Determine the [x, y] coordinate at the center of the cell enclosing the given text.  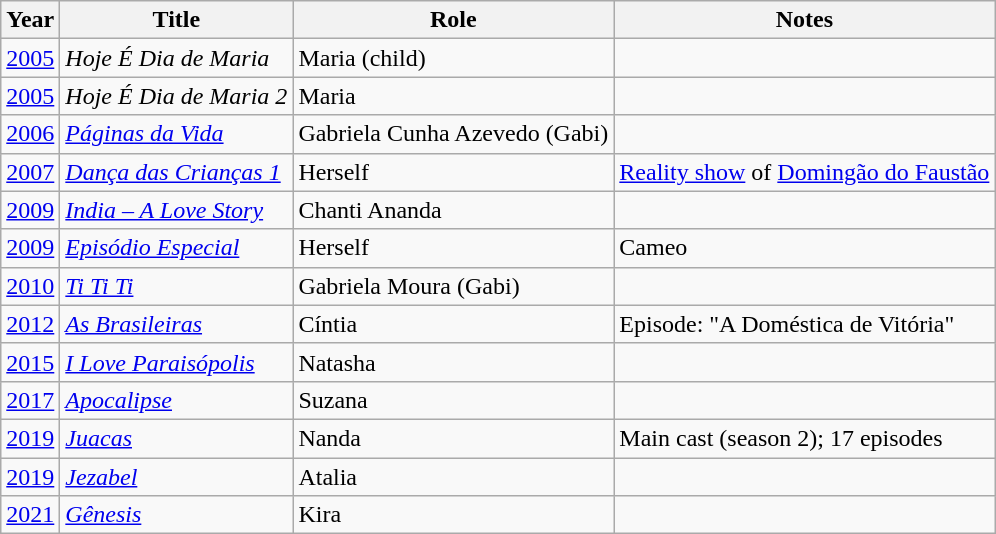
I Love Paraisópolis [176, 362]
2012 [30, 324]
2017 [30, 400]
Suzana [454, 400]
Hoje É Dia de Maria 2 [176, 96]
As Brasileiras [176, 324]
Ti Ti Ti [176, 286]
2007 [30, 172]
Jezabel [176, 477]
Gênesis [176, 515]
Role [454, 20]
Reality show of Domingão do Faustão [804, 172]
Páginas da Vida [176, 134]
India – A Love Story [176, 210]
Title [176, 20]
2015 [30, 362]
Year [30, 20]
Kira [454, 515]
Cíntia [454, 324]
Cameo [804, 248]
Gabriela Cunha Azevedo (Gabi) [454, 134]
Main cast (season 2); 17 episodes [804, 438]
Natasha [454, 362]
Atalia [454, 477]
Dança das Crianças 1 [176, 172]
Apocalipse [176, 400]
Episódio Especial [176, 248]
Hoje É Dia de Maria [176, 58]
Gabriela Moura (Gabi) [454, 286]
Nanda [454, 438]
Chanti Ananda [454, 210]
Maria [454, 96]
Juacas [176, 438]
2006 [30, 134]
2021 [30, 515]
Maria (child) [454, 58]
Notes [804, 20]
2010 [30, 286]
Episode: "A Doméstica de Vitória" [804, 324]
